Capture the cell that displays the provided text and extract its (X, Y) central coordinate. 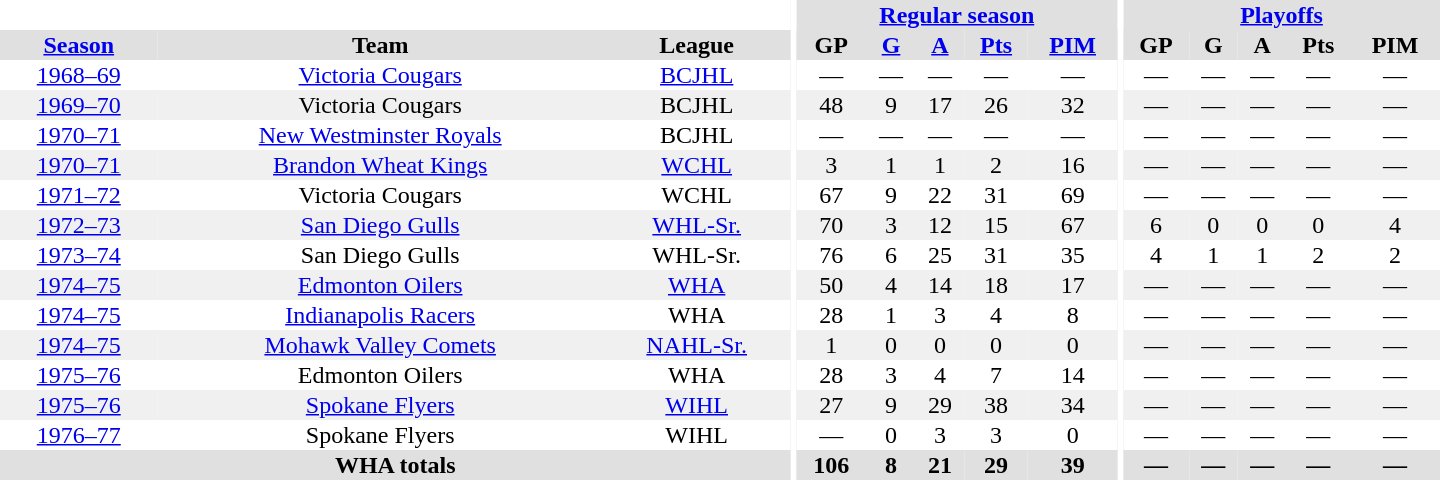
Brandon Wheat Kings (380, 165)
21 (940, 465)
Team (380, 45)
15 (996, 225)
76 (832, 255)
Season (79, 45)
106 (832, 465)
1969–70 (79, 105)
WHA totals (396, 465)
1971–72 (79, 195)
18 (996, 285)
Regular season (957, 15)
26 (996, 105)
1972–73 (79, 225)
70 (832, 225)
16 (1073, 165)
34 (1073, 405)
35 (1073, 255)
League (697, 45)
1973–74 (79, 255)
Indianapolis Racers (380, 315)
1976–77 (79, 435)
69 (1073, 195)
32 (1073, 105)
27 (832, 405)
NAHL-Sr. (697, 345)
50 (832, 285)
25 (940, 255)
48 (832, 105)
38 (996, 405)
Mohawk Valley Comets (380, 345)
1968–69 (79, 75)
39 (1073, 465)
22 (940, 195)
12 (940, 225)
New Westminster Royals (380, 135)
Playoffs (1282, 15)
7 (996, 375)
